Return the (X, Y) coordinate for the center point of the cell that contains the specified text.  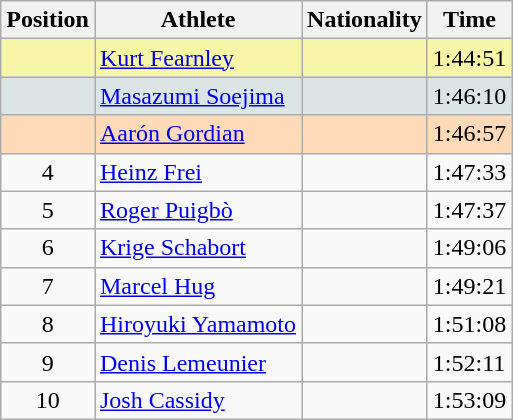
Marcel Hug (198, 286)
Roger Puigbò (198, 210)
Aarón Gordian (198, 134)
1:46:57 (469, 134)
9 (48, 362)
Denis Lemeunier (198, 362)
Josh Cassidy (198, 400)
6 (48, 248)
Athlete (198, 20)
1:47:33 (469, 172)
Krige Schabort (198, 248)
1:47:37 (469, 210)
8 (48, 324)
Time (469, 20)
1:51:08 (469, 324)
Masazumi Soejima (198, 96)
Heinz Frei (198, 172)
5 (48, 210)
1:44:51 (469, 58)
1:46:10 (469, 96)
1:49:21 (469, 286)
1:52:11 (469, 362)
Kurt Fearnley (198, 58)
10 (48, 400)
1:49:06 (469, 248)
Position (48, 20)
7 (48, 286)
Nationality (365, 20)
1:53:09 (469, 400)
Hiroyuki Yamamoto (198, 324)
4 (48, 172)
